For the text-containing cell, return its midpoint in (x, y) coordinate format. 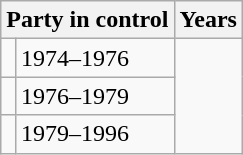
1976–1979 (94, 96)
Party in control (88, 20)
1979–1996 (94, 134)
Years (208, 20)
1974–1976 (94, 58)
